Detect which cell encompasses the target text, then output its [X, Y] center coordinate. 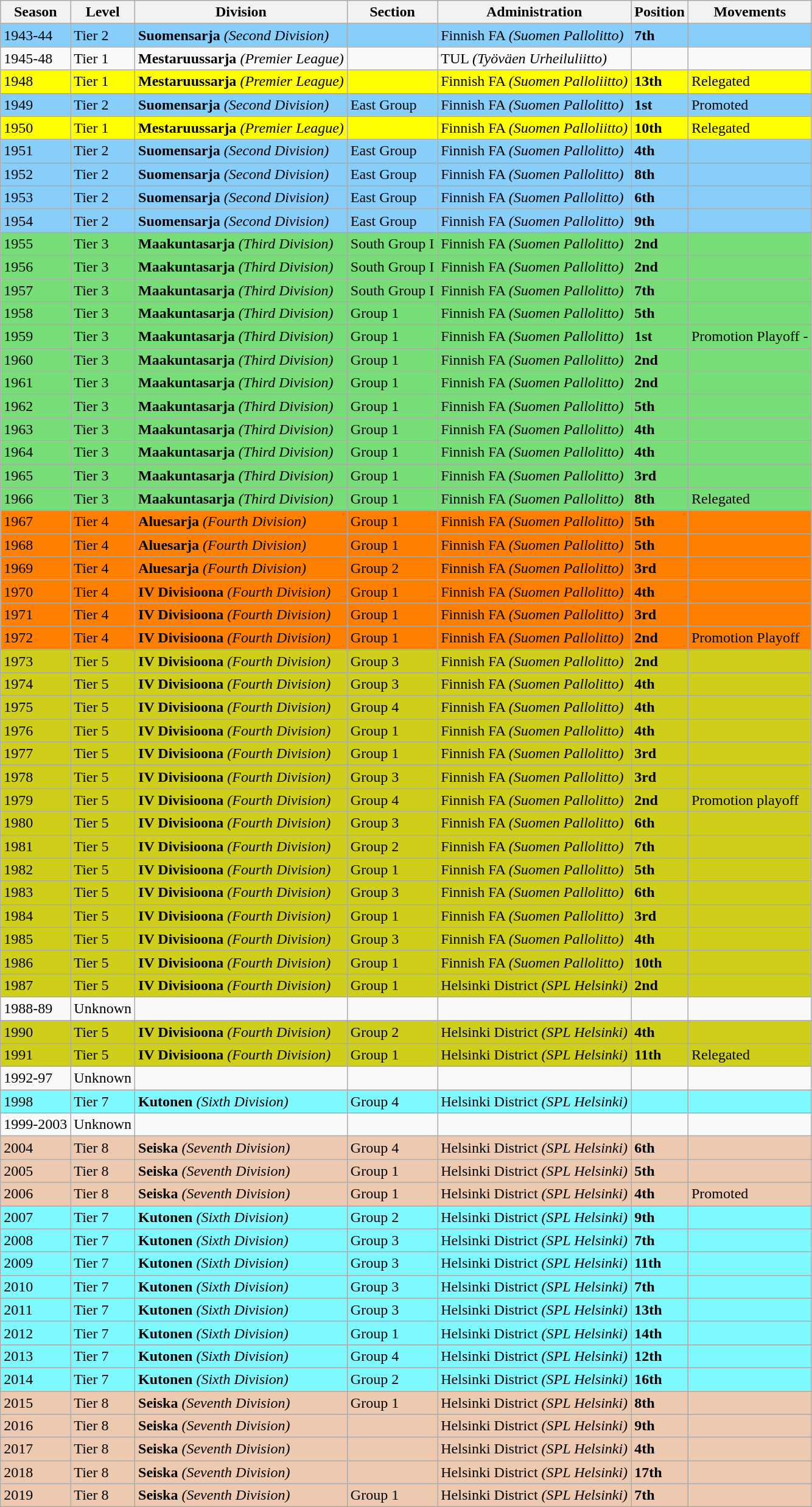
1980 [35, 823]
1943-44 [35, 35]
1974 [35, 684]
1979 [35, 800]
Promotion playoff [750, 800]
2012 [35, 1333]
Season [35, 12]
1969 [35, 568]
1971 [35, 614]
2016 [35, 1426]
2004 [35, 1148]
Division [241, 12]
1968 [35, 545]
1985 [35, 939]
1945-48 [35, 58]
1986 [35, 962]
1998 [35, 1101]
1959 [35, 337]
17th [660, 1472]
2019 [35, 1495]
1973 [35, 661]
2018 [35, 1472]
1987 [35, 985]
1991 [35, 1055]
2010 [35, 1287]
12th [660, 1356]
2006 [35, 1194]
1970 [35, 591]
1962 [35, 406]
1953 [35, 197]
1957 [35, 290]
1949 [35, 105]
2005 [35, 1171]
1984 [35, 916]
TUL (Työväen Urheiluliitto) [534, 58]
Promotion Playoff [750, 638]
1954 [35, 220]
1981 [35, 846]
Section [392, 12]
2009 [35, 1263]
1972 [35, 638]
1983 [35, 893]
1977 [35, 754]
1958 [35, 314]
Administration [534, 12]
2013 [35, 1356]
2008 [35, 1240]
1966 [35, 499]
2014 [35, 1379]
1965 [35, 476]
1967 [35, 522]
2011 [35, 1310]
14th [660, 1333]
2017 [35, 1449]
1952 [35, 174]
1948 [35, 82]
Movements [750, 12]
1951 [35, 151]
1960 [35, 360]
1963 [35, 429]
1982 [35, 869]
Position [660, 12]
2015 [35, 1402]
Level [103, 12]
1961 [35, 383]
1992-97 [35, 1078]
1990 [35, 1032]
1956 [35, 267]
16th [660, 1379]
2007 [35, 1217]
1999-2003 [35, 1125]
1988-89 [35, 1008]
1964 [35, 452]
1976 [35, 731]
1975 [35, 708]
1978 [35, 777]
1950 [35, 128]
1955 [35, 244]
Promotion Playoff - [750, 337]
